Extract the (X, Y) coordinate from the center of the cell holding the provided text.  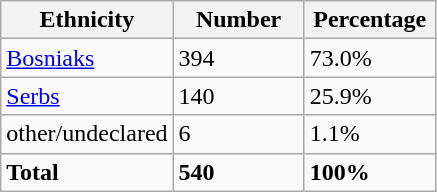
Ethnicity (87, 20)
540 (238, 172)
25.9% (370, 96)
Bosniaks (87, 58)
other/undeclared (87, 134)
73.0% (370, 58)
1.1% (370, 134)
394 (238, 58)
100% (370, 172)
Percentage (370, 20)
Number (238, 20)
Serbs (87, 96)
Total (87, 172)
140 (238, 96)
6 (238, 134)
